From the cell containing the given text, extract its center point as (X, Y) coordinate. 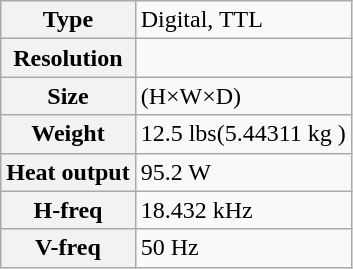
18.432 kHz (243, 210)
(H×W×D) (243, 96)
Resolution (68, 58)
12.5 lbs(5.44311 kg ) (243, 134)
50 Hz (243, 248)
Type (68, 20)
Size (68, 96)
Weight (68, 134)
Digital, TTL (243, 20)
H-freq (68, 210)
95.2 W (243, 172)
Heat output (68, 172)
V-freq (68, 248)
